Find where the given text appears and provide that cell's center as (X, Y) coordinate. 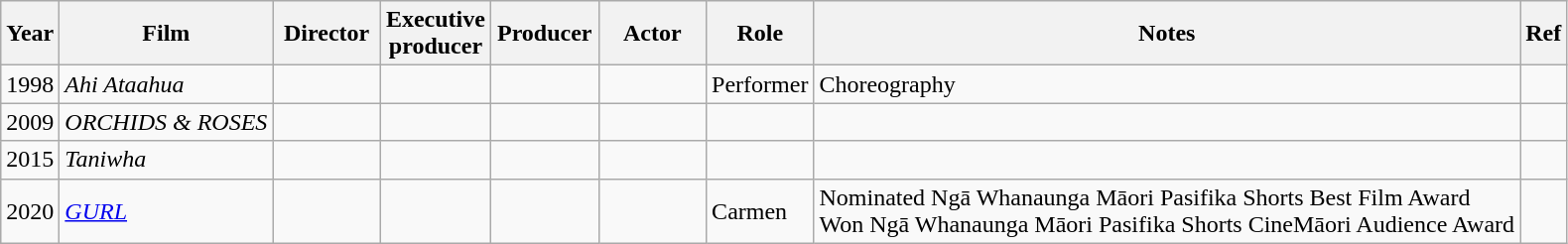
Performer (760, 84)
2009 (30, 122)
Taniwha (167, 160)
2020 (30, 210)
Notes (1167, 34)
Role (760, 34)
Ref (1544, 34)
Director (327, 34)
Producer (544, 34)
Executive producer (435, 34)
GURL (167, 210)
ORCHIDS & ROSES (167, 122)
Nominated Ngā Whanaunga Māori Pasifika Shorts Best Film AwardWon Ngā Whanaunga Māori Pasifika Shorts CineMāori Audience Award (1167, 210)
Choreography (1167, 84)
Film (167, 34)
Carmen (760, 210)
2015 (30, 160)
1998 (30, 84)
Year (30, 34)
Ahi Ataahua (167, 84)
Actor (653, 34)
